Search for the cell housing the specified text and yield its [X, Y] center coordinate. 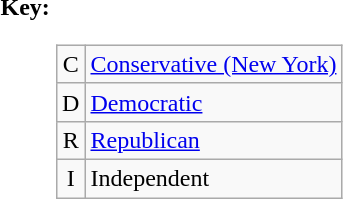
D [71, 102]
Conservative (New York) [214, 64]
I [71, 178]
R [71, 140]
C [71, 64]
Democratic [214, 102]
Republican [214, 140]
Independent [214, 178]
